Locate the cell with the specified text and output its [x, y] center coordinate. 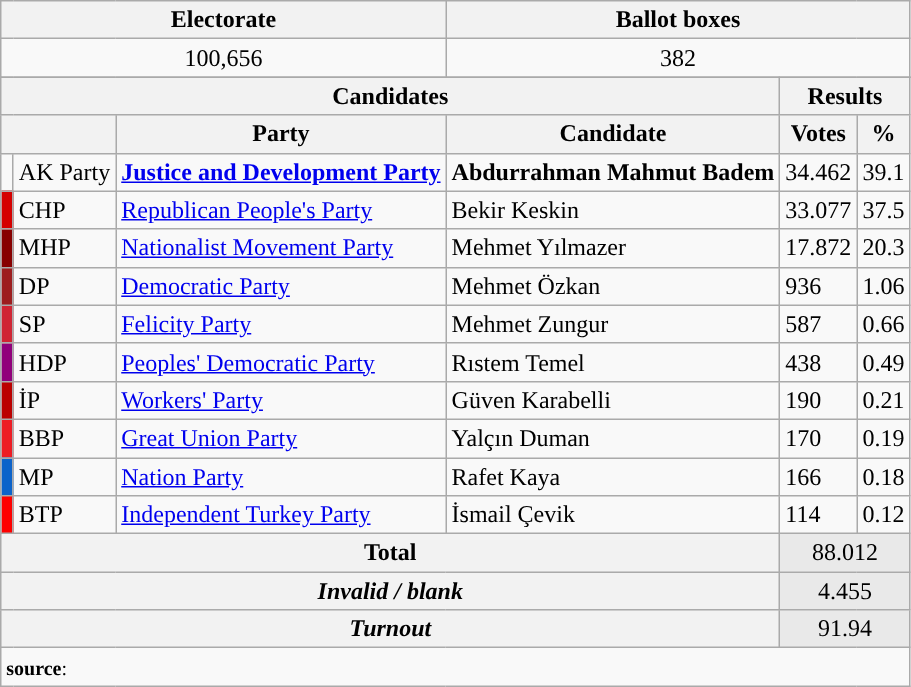
Rafet Kaya [613, 477]
Great Union Party [281, 438]
Abdurrahman Mahmut Badem [613, 172]
88.012 [845, 553]
190 [818, 400]
MP [64, 477]
Peoples' Democratic Party [281, 362]
BTP [64, 515]
166 [818, 477]
Mehmet Özkan [613, 286]
587 [818, 324]
0.49 [884, 362]
HDP [64, 362]
Workers' Party [281, 400]
382 [678, 58]
Mehmet Yılmazer [613, 248]
0.19 [884, 438]
37.5 [884, 210]
Ballot boxes [678, 20]
İP [64, 400]
1.06 [884, 286]
Results [845, 96]
91.94 [845, 629]
Candidates [390, 96]
20.3 [884, 248]
34.462 [818, 172]
Electorate [224, 20]
Party [281, 134]
CHP [64, 210]
SP [64, 324]
İsmail Çevik [613, 515]
Bekir Keskin [613, 210]
Independent Turkey Party [281, 515]
33.077 [818, 210]
170 [818, 438]
AK Party [64, 172]
17.872 [818, 248]
DP [64, 286]
0.18 [884, 477]
Democratic Party [281, 286]
Felicity Party [281, 324]
100,656 [224, 58]
0.12 [884, 515]
Yalçın Duman [613, 438]
39.1 [884, 172]
Votes [818, 134]
% [884, 134]
438 [818, 362]
Rıstem Temel [613, 362]
Turnout [390, 629]
Nationalist Movement Party [281, 248]
source: [456, 667]
114 [818, 515]
Total [390, 553]
Invalid / blank [390, 591]
0.21 [884, 400]
MHP [64, 248]
4.455 [845, 591]
BBP [64, 438]
Candidate [613, 134]
936 [818, 286]
0.66 [884, 324]
Güven Karabelli [613, 400]
Mehmet Zungur [613, 324]
Republican People's Party [281, 210]
Nation Party [281, 477]
Justice and Development Party [281, 172]
